Extract the [X, Y] coordinate from the center of the cell holding the provided text.  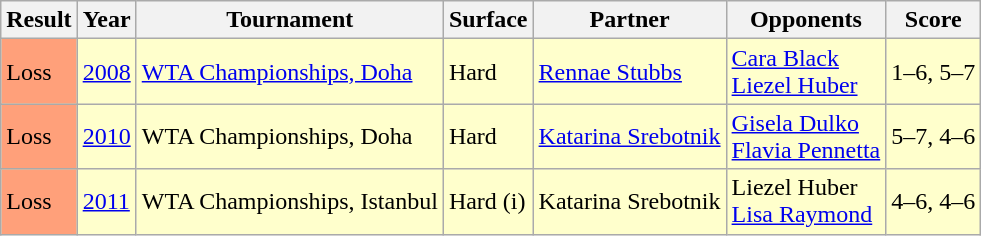
Result [39, 20]
2010 [106, 136]
Rennae Stubbs [630, 72]
2008 [106, 72]
Gisela Dulko Flavia Pennetta [806, 136]
Opponents [806, 20]
Surface [488, 20]
Hard (i) [488, 202]
5–7, 4–6 [934, 136]
1–6, 5–7 [934, 72]
2011 [106, 202]
WTA Championships, Istanbul [290, 202]
Year [106, 20]
Score [934, 20]
Partner [630, 20]
Cara Black Liezel Huber [806, 72]
4–6, 4–6 [934, 202]
Liezel Huber Lisa Raymond [806, 202]
Tournament [290, 20]
